Locate the cell with the specified text and output its [x, y] center coordinate. 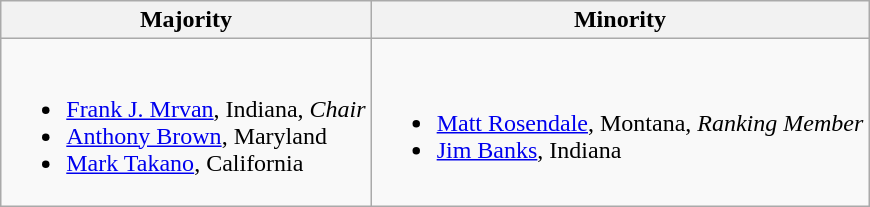
Matt Rosendale, Montana, Ranking MemberJim Banks, Indiana [620, 122]
Frank J. Mrvan, Indiana, ChairAnthony Brown, MarylandMark Takano, California [186, 122]
Minority [620, 20]
Majority [186, 20]
